Locate the cell with the specified text and output its [X, Y] center coordinate. 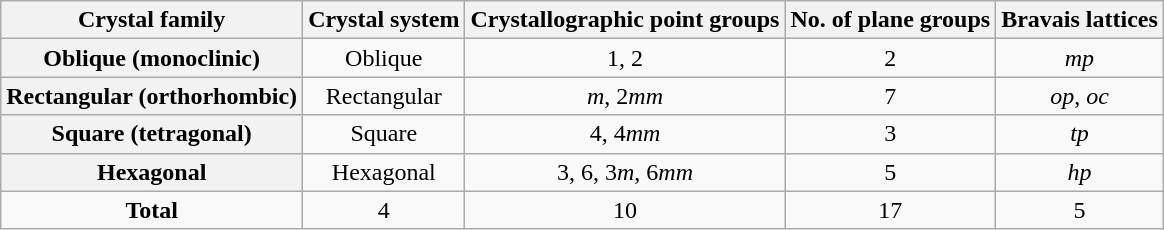
2 [890, 58]
3, 6, 3m, 6mm [625, 172]
3 [890, 134]
Total [152, 210]
Bravais lattices [1080, 20]
4 [384, 210]
17 [890, 210]
Rectangular (orthorhombic) [152, 96]
Square (tetragonal) [152, 134]
Crystal family [152, 20]
1, 2 [625, 58]
Rectangular [384, 96]
Crystal system [384, 20]
Square [384, 134]
Crystallographic point groups [625, 20]
Oblique (monoclinic) [152, 58]
m, 2mm [625, 96]
4, 4mm [625, 134]
Oblique [384, 58]
7 [890, 96]
10 [625, 210]
hp [1080, 172]
tp [1080, 134]
mp [1080, 58]
No. of plane groups [890, 20]
op, oc [1080, 96]
